From the cell containing the given text, extract its center point as (X, Y) coordinate. 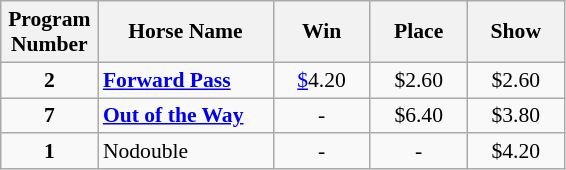
Place (418, 32)
Out of the Way (186, 116)
Forward Pass (186, 80)
1 (50, 152)
7 (50, 116)
$6.40 (418, 116)
Program Number (50, 32)
Win (322, 32)
Nodouble (186, 152)
2 (50, 80)
Show (516, 32)
Horse Name (186, 32)
$3.80 (516, 116)
